Return the (x, y) coordinate for the center point of the cell that contains the specified text.  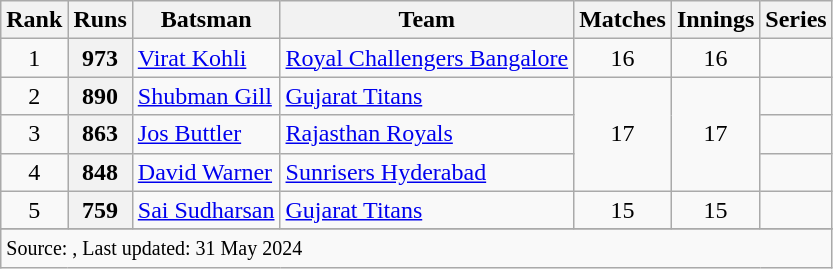
848 (100, 172)
2 (34, 96)
Royal Challengers Bangalore (427, 58)
863 (100, 134)
Virat Kohli (206, 58)
Source: , Last updated: 31 May 2024 (416, 248)
Sai Sudharsan (206, 210)
Jos Buttler (206, 134)
Innings (715, 20)
Rajasthan Royals (427, 134)
Batsman (206, 20)
Rank (34, 20)
4 (34, 172)
Runs (100, 20)
Matches (623, 20)
5 (34, 210)
3 (34, 134)
890 (100, 96)
Team (427, 20)
Series (796, 20)
Sunrisers Hyderabad (427, 172)
759 (100, 210)
David Warner (206, 172)
Shubman Gill (206, 96)
1 (34, 58)
973 (100, 58)
